Scan for the cell matching the given text and deliver its (x, y) coordinate at center. 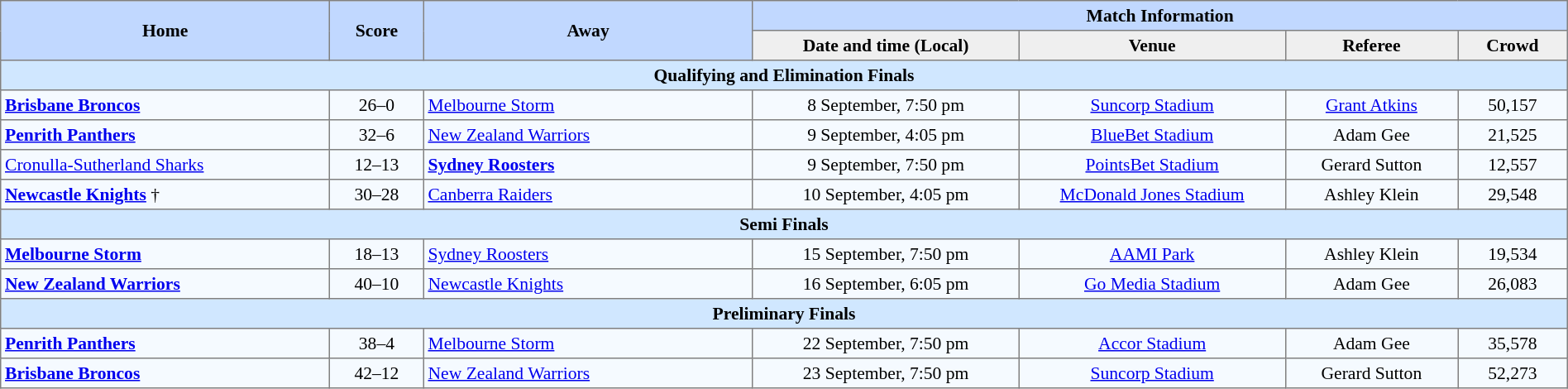
9 September, 4:05 pm (886, 135)
18–13 (377, 254)
PointsBet Stadium (1152, 165)
AAMI Park (1152, 254)
12,557 (1513, 165)
Home (165, 31)
15 September, 7:50 pm (886, 254)
Go Media Stadium (1152, 284)
26–0 (377, 105)
23 September, 7:50 pm (886, 373)
52,273 (1513, 373)
22 September, 7:50 pm (886, 343)
16 September, 6:05 pm (886, 284)
Qualifying and Elimination Finals (784, 75)
Accor Stadium (1152, 343)
12–13 (377, 165)
9 September, 7:50 pm (886, 165)
Semi Finals (784, 224)
Grant Atkins (1371, 105)
19,534 (1513, 254)
Score (377, 31)
Venue (1152, 46)
32–6 (377, 135)
Referee (1371, 46)
BlueBet Stadium (1152, 135)
8 September, 7:50 pm (886, 105)
30–28 (377, 194)
Canberra Raiders (588, 194)
Preliminary Finals (784, 314)
50,157 (1513, 105)
Cronulla-Sutherland Sharks (165, 165)
42–12 (377, 373)
21,525 (1513, 135)
40–10 (377, 284)
Newcastle Knights † (165, 194)
McDonald Jones Stadium (1152, 194)
Date and time (Local) (886, 46)
Newcastle Knights (588, 284)
Crowd (1513, 46)
Away (588, 31)
38–4 (377, 343)
Match Information (1159, 16)
35,578 (1513, 343)
26,083 (1513, 284)
10 September, 4:05 pm (886, 194)
29,548 (1513, 194)
